For the text-containing cell, return its midpoint in (x, y) coordinate format. 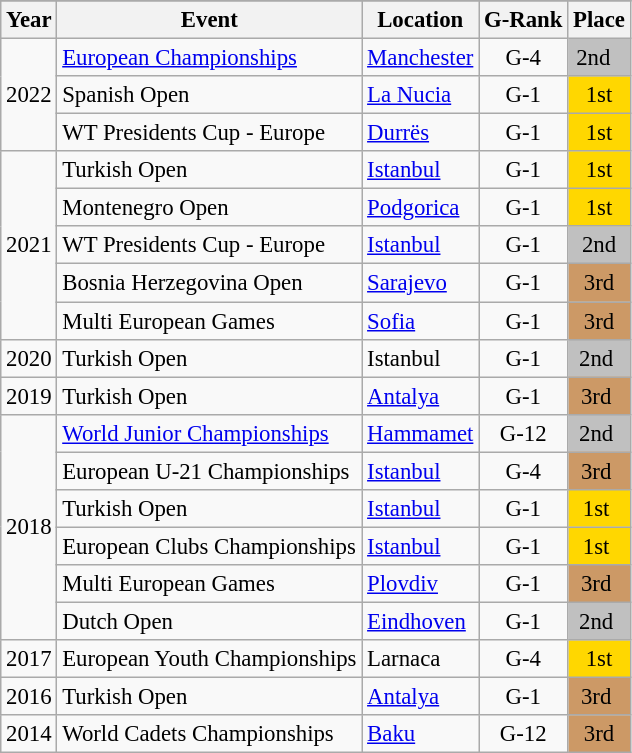
Location (420, 20)
Eindhoven (420, 621)
Hammamet (420, 433)
Dutch Open (210, 621)
Spanish Open (210, 95)
Plovdiv (420, 584)
2018 (29, 527)
2022 (29, 96)
Sofia (420, 321)
Baku (420, 734)
European Clubs Championships (210, 546)
2021 (29, 245)
La Nucia (420, 95)
Bosnia Herzegovina Open (210, 283)
Durrës (420, 133)
Manchester (420, 58)
World Junior Championships (210, 433)
2019 (29, 396)
Year (29, 20)
World Cadets Championships (210, 734)
Place (599, 20)
2016 (29, 697)
European Championships (210, 58)
G-Rank (524, 20)
2020 (29, 358)
Event (210, 20)
Sarajevo (420, 283)
Montenegro Open (210, 208)
European U-21 Championships (210, 471)
2017 (29, 659)
Larnaca (420, 659)
European Youth Championships (210, 659)
Podgorica (420, 208)
2014 (29, 734)
